Pinpoint the cell where the given text exists, returning its (X, Y) midpoint coordinate. 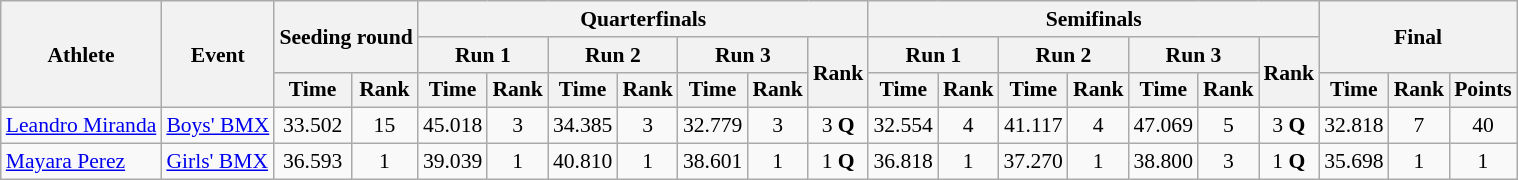
39.039 (452, 162)
Girls' BMX (218, 162)
33.502 (312, 126)
Points (1483, 90)
38.601 (712, 162)
34.385 (582, 126)
32.818 (1354, 126)
Event (218, 54)
40 (1483, 126)
37.270 (1032, 162)
41.117 (1032, 126)
Final (1418, 36)
36.593 (312, 162)
47.069 (1164, 126)
35.698 (1354, 162)
Boys' BMX (218, 126)
15 (384, 126)
Athlete (82, 54)
Quarterfinals (644, 19)
32.779 (712, 126)
32.554 (902, 126)
Mayara Perez (82, 162)
36.818 (902, 162)
38.800 (1164, 162)
40.810 (582, 162)
Seeding round (346, 36)
5 (1228, 126)
Semifinals (1094, 19)
Leandro Miranda (82, 126)
45.018 (452, 126)
7 (1420, 126)
